Identify which cell holds the provided text, then report its [X, Y] central coordinate. 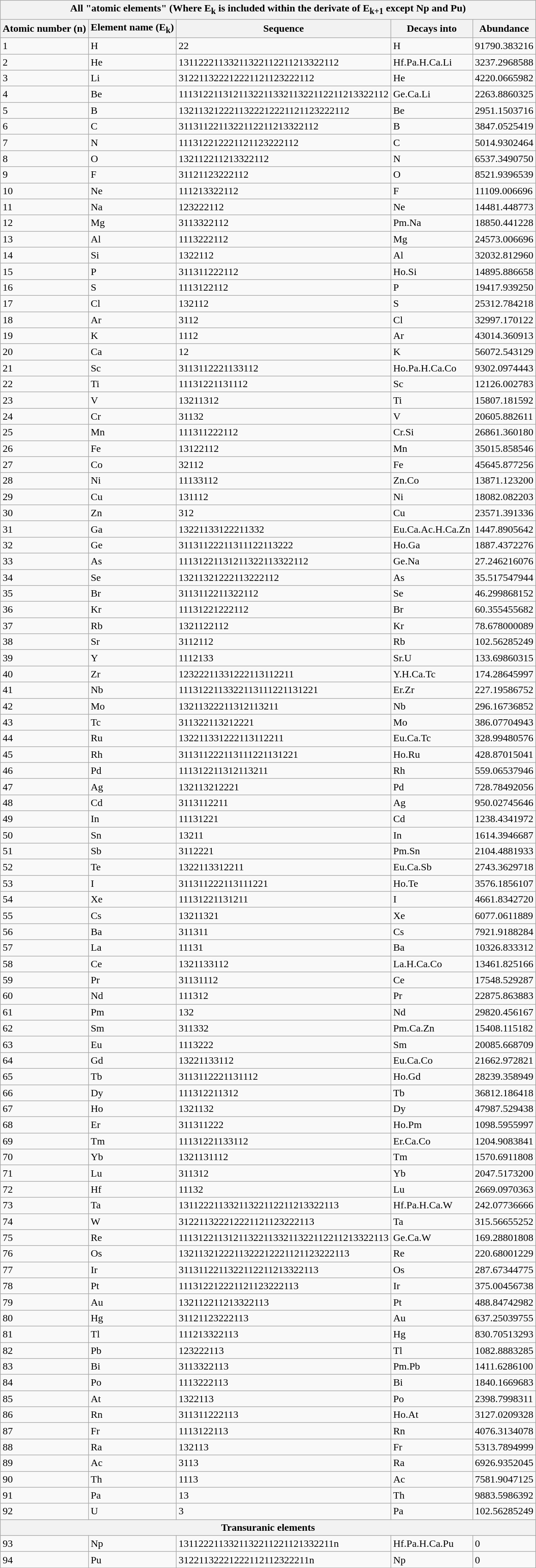
Hf [132, 1189]
48 [44, 803]
60.355455682 [504, 610]
Pm.Pb [432, 1367]
57 [44, 948]
Tc [132, 722]
36812.186418 [504, 1093]
Zn [132, 513]
1238.4341972 [504, 819]
Sn [132, 835]
4076.3134078 [504, 1431]
13221133112 [284, 1060]
3112112 [284, 642]
3113112211322112 [284, 594]
1113122113 [284, 1431]
2951.1503716 [504, 110]
67 [44, 1109]
1322113312211 [284, 867]
29820.456167 [504, 1012]
91 [44, 1495]
54 [44, 900]
20085.668709 [504, 1044]
26861.360180 [504, 432]
2398.7998311 [504, 1399]
Zr [132, 674]
1204.9083841 [504, 1141]
73 [44, 1205]
83 [44, 1367]
74 [44, 1221]
71 [44, 1173]
1887.4372276 [504, 545]
132113212221 [284, 787]
46 [44, 770]
Ho.Pa.H.Ca.Co [432, 368]
42 [44, 706]
La [132, 948]
312 [284, 513]
Pm.Na [432, 223]
24 [44, 416]
311312 [284, 1173]
1112133 [284, 658]
20605.882611 [504, 416]
Sr.U [432, 658]
24573.006696 [504, 239]
Ho.Gd [432, 1076]
La.H.Ca.Co [432, 964]
7 [44, 143]
Y [132, 658]
6926.9352045 [504, 1463]
133.69860315 [504, 658]
81 [44, 1334]
3113112221133112 [284, 368]
3113112211322112211213322113 [284, 1270]
13112221133211322112211213322112 [284, 62]
Pm.Sn [432, 851]
31121123222112 [284, 175]
Element name (Ek) [132, 28]
88 [44, 1447]
22875.863883 [504, 996]
488.84742982 [504, 1302]
21662.972821 [504, 1060]
637.25039755 [504, 1318]
35 [44, 594]
111312211312113221133211322112211213322113 [284, 1238]
169.28801808 [504, 1238]
111312211312113211 [284, 770]
1447.8905642 [504, 529]
53 [44, 883]
10326.833312 [504, 948]
91790.383216 [504, 46]
Er.Zr [432, 690]
U [132, 1511]
23 [44, 400]
28239.358949 [504, 1076]
Abundance [504, 28]
56 [44, 932]
3127.0209328 [504, 1415]
311311222113 [284, 1415]
13122112 [284, 448]
31132 [284, 416]
17548.529287 [504, 980]
2047.5173200 [504, 1173]
90 [44, 1479]
82 [44, 1350]
50 [44, 835]
Na [132, 207]
16 [44, 287]
Eu.Ca.Tc [432, 738]
77 [44, 1270]
Pm [132, 1012]
11133112 [284, 481]
45645.877256 [504, 465]
311311222113111221 [284, 883]
32032.812960 [504, 255]
60 [44, 996]
13221133122211332 [284, 529]
Co [132, 465]
7921.9188284 [504, 932]
311311222112 [284, 271]
49 [44, 819]
3113322112 [284, 223]
3112221 [284, 851]
61 [44, 1012]
312211322212221121123222113 [284, 1221]
9302.0974443 [504, 368]
Hf.Pa.H.Ca.W [432, 1205]
85 [44, 1399]
1113222 [284, 1044]
14895.886658 [504, 271]
1113222113 [284, 1383]
950.02745646 [504, 803]
2104.4881933 [504, 851]
1321132 [284, 1109]
20 [44, 352]
11 [44, 207]
111213322112 [284, 191]
1113122112 [284, 287]
52 [44, 867]
43014.360913 [504, 336]
65 [44, 1076]
31131112 [284, 980]
Ga [132, 529]
28 [44, 481]
174.28645997 [504, 674]
86 [44, 1415]
31131122211311122113222 [284, 545]
11109.006696 [504, 191]
10 [44, 191]
27.246216076 [504, 561]
Sr [132, 642]
Si [132, 255]
1322112 [284, 255]
728.78492056 [504, 787]
29 [44, 497]
1570.6911808 [504, 1157]
3113 [284, 1463]
46.299868152 [504, 594]
1311222113321132211221121332211n [284, 1543]
1112 [284, 336]
35.517547944 [504, 578]
36 [44, 610]
39 [44, 658]
13112221133211322112211213322113 [284, 1205]
428.87015041 [504, 754]
21 [44, 368]
9 [44, 175]
11131221131112 [284, 384]
58 [44, 964]
93 [44, 1543]
Ge [132, 545]
1113 [284, 1479]
Transuranic elements [268, 1527]
All "atomic elements" (Where Ek is included within the derivate of Ek+1 except Np and Pu) [268, 10]
1322113 [284, 1399]
55 [44, 916]
Eu.Ca.Sb [432, 867]
87 [44, 1431]
111312212221121123222112 [284, 143]
Eu.Ca.Co [432, 1060]
111312 [284, 996]
9883.5986392 [504, 1495]
111311222112 [284, 432]
14481.448773 [504, 207]
Eu.Ca.Ac.H.Ca.Zn [432, 529]
13211322211312113211 [284, 706]
11131221222112 [284, 610]
3576.1856107 [504, 883]
1840.1669683 [504, 1383]
25312.784218 [504, 303]
26 [44, 448]
5 [44, 110]
Ca [132, 352]
1321132122211322212221121123222112 [284, 110]
3113322113 [284, 1367]
47 [44, 787]
3113112211322112211213322112 [284, 127]
315.56655252 [504, 1221]
7581.9047125 [504, 1479]
6077.0611889 [504, 916]
5313.7894999 [504, 1447]
311311222 [284, 1125]
Y.H.Ca.Tc [432, 674]
41 [44, 690]
51 [44, 851]
11131221131211 [284, 900]
123222113 [284, 1350]
311311222113111221131221 [284, 754]
123222112 [284, 207]
Ho.At [432, 1415]
6 [44, 127]
Cr [132, 416]
33 [44, 561]
131112 [284, 497]
89 [44, 1463]
Hf.Pa.H.Ca.Pu [432, 1543]
1 [44, 46]
1082.8883285 [504, 1350]
69 [44, 1141]
11131 [284, 948]
78 [44, 1286]
Decays into [432, 28]
1321131112 [284, 1157]
31121123222113 [284, 1318]
31 [44, 529]
92 [44, 1511]
1098.5955997 [504, 1125]
66 [44, 1093]
Cr.Si [432, 432]
W [132, 1221]
Ho [132, 1109]
15807.181592 [504, 400]
4 [44, 94]
3237.2968588 [504, 62]
11131221 [284, 819]
132211331222113112211 [284, 738]
32 [44, 545]
Er.Ca.Co [432, 1141]
32112 [284, 465]
Sequence [284, 28]
4220.0665982 [504, 78]
18850.441228 [504, 223]
Ho.Ga [432, 545]
18082.082203 [504, 497]
11131221131211322113322112 [284, 561]
1113122113322113111221131221 [284, 690]
13211 [284, 835]
Ho.Pm [432, 1125]
25 [44, 432]
227.19586752 [504, 690]
111213322113 [284, 1334]
1321132122211322212221121123222113 [284, 1254]
13871.123200 [504, 481]
3112 [284, 319]
Pb [132, 1350]
11132 [284, 1189]
80 [44, 1318]
111312211312113221133211322112211213322112 [284, 94]
44 [44, 738]
Eu [132, 1044]
13211312 [284, 400]
17 [44, 303]
132112 [284, 303]
19 [44, 336]
35015.858546 [504, 448]
3847.0525419 [504, 127]
64 [44, 1060]
132112211213322112 [284, 159]
8 [44, 159]
5014.9302464 [504, 143]
Zn.Co [432, 481]
43 [44, 722]
Ge.Ca.W [432, 1238]
296.16736852 [504, 706]
2 [44, 62]
15 [44, 271]
19417.939250 [504, 287]
76 [44, 1254]
27 [44, 465]
Ho.Si [432, 271]
68 [44, 1125]
40 [44, 674]
Sb [132, 851]
13461.825166 [504, 964]
75 [44, 1238]
63 [44, 1044]
70 [44, 1157]
13211321 [284, 916]
2669.0970363 [504, 1189]
13211321222113222112 [284, 578]
312211322212221121123222112 [284, 78]
45 [44, 754]
1411.6286100 [504, 1367]
311332 [284, 1028]
Li [132, 78]
386.07704943 [504, 722]
328.99480576 [504, 738]
311322113212221 [284, 722]
37 [44, 626]
311311 [284, 932]
2263.8860325 [504, 94]
38 [44, 642]
111312211312 [284, 1093]
30 [44, 513]
Er [132, 1125]
72 [44, 1189]
375.00456738 [504, 1286]
Ho.Te [432, 883]
62 [44, 1028]
14 [44, 255]
Ge.Na [432, 561]
12322211331222113112211 [284, 674]
2743.3629718 [504, 867]
1321122112 [284, 626]
1614.3946687 [504, 835]
3113112221131112 [284, 1076]
84 [44, 1383]
34 [44, 578]
242.07736666 [504, 1205]
830.70513293 [504, 1334]
Gd [132, 1060]
132 [284, 1012]
132113 [284, 1447]
559.06537946 [504, 770]
1113222112 [284, 239]
15408.115182 [504, 1028]
6537.3490750 [504, 159]
220.68001229 [504, 1254]
Te [132, 867]
47987.529438 [504, 1109]
At [132, 1399]
32997.170122 [504, 319]
Hf.Pa.H.Ca.Li [432, 62]
94 [44, 1560]
Ge.Ca.Li [432, 94]
8521.9396539 [504, 175]
56072.543129 [504, 352]
18 [44, 319]
Pm.Ca.Zn [432, 1028]
111312212221121123222113 [284, 1286]
23571.391336 [504, 513]
3113112211 [284, 803]
79 [44, 1302]
4661.8342720 [504, 900]
Ru [132, 738]
12126.002783 [504, 384]
11131221133112 [284, 1141]
59 [44, 980]
78.678000089 [504, 626]
1321133112 [284, 964]
Atomic number (n) [44, 28]
31221132221222112112322211n [284, 1560]
287.67344775 [504, 1270]
Ho.Ru [432, 754]
132112211213322113 [284, 1302]
Pu [132, 1560]
